Provide the (X, Y) coordinate of the cell's center where the given text is located.  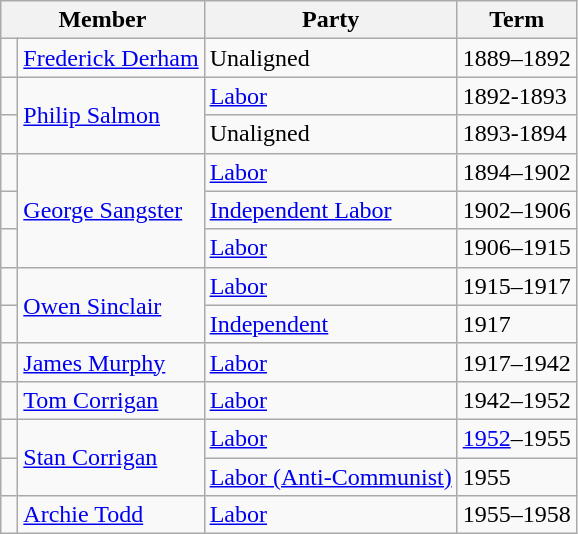
1917 (516, 324)
Term (516, 20)
1902–1906 (516, 210)
1892-1893 (516, 96)
Stan Corrigan (111, 457)
Tom Corrigan (111, 400)
1917–1942 (516, 362)
Archie Todd (111, 515)
Labor (Anti-Communist) (330, 477)
1942–1952 (516, 400)
1893-1894 (516, 134)
1952–1955 (516, 438)
Owen Sinclair (111, 305)
Independent (330, 324)
1915–1917 (516, 286)
1889–1892 (516, 58)
1894–1902 (516, 172)
James Murphy (111, 362)
Member (102, 20)
George Sangster (111, 210)
Party (330, 20)
Frederick Derham (111, 58)
1955 (516, 477)
Philip Salmon (111, 115)
Independent Labor (330, 210)
1955–1958 (516, 515)
1906–1915 (516, 248)
